Scan for the cell matching the given text and deliver its (X, Y) coordinate at center. 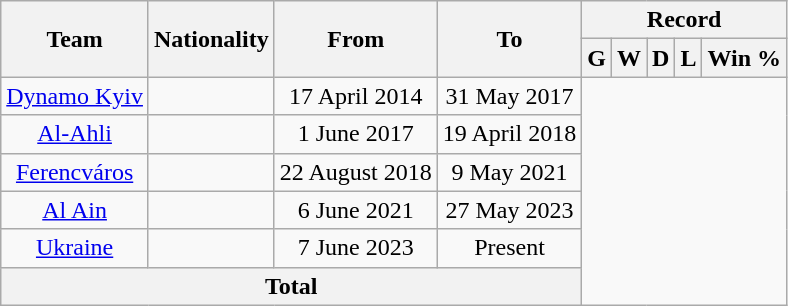
Al-Ahli (75, 134)
6 June 2021 (356, 210)
Total (292, 286)
1 June 2017 (356, 134)
Al Ain (75, 210)
Win % (744, 58)
D (660, 58)
Present (509, 248)
Nationality (211, 39)
Team (75, 39)
From (356, 39)
G (597, 58)
27 May 2023 (509, 210)
L (688, 58)
Dynamo Kyiv (75, 96)
9 May 2021 (509, 172)
19 April 2018 (509, 134)
7 June 2023 (356, 248)
To (509, 39)
W (628, 58)
17 April 2014 (356, 96)
31 May 2017 (509, 96)
Record (684, 20)
22 August 2018 (356, 172)
Ukraine (75, 248)
Ferencváros (75, 172)
